Detect which cell encompasses the target text, then output its [x, y] center coordinate. 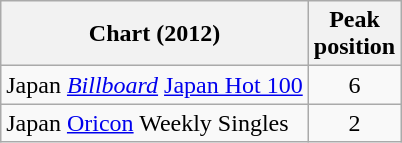
Peakposition [354, 34]
Japan Billboard Japan Hot 100 [155, 85]
6 [354, 85]
Chart (2012) [155, 34]
2 [354, 123]
Japan Oricon Weekly Singles [155, 123]
